Scan for the cell matching the given text and deliver its (x, y) coordinate at center. 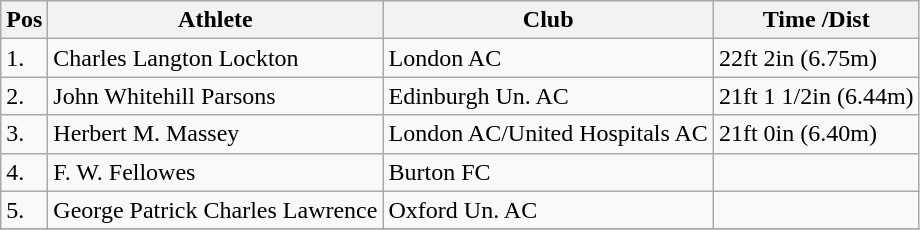
John Whitehill Parsons (216, 96)
Athlete (216, 20)
21ft 1 1/2in (6.44m) (816, 96)
1. (24, 58)
4. (24, 172)
George Patrick Charles Lawrence (216, 210)
London AC (548, 58)
F. W. Fellowes (216, 172)
Burton FC (548, 172)
Oxford Un. AC (548, 210)
Herbert M. Massey (216, 134)
Time /Dist (816, 20)
London AC/United Hospitals AC (548, 134)
Edinburgh Un. AC (548, 96)
22ft 2in (6.75m) (816, 58)
Charles Langton Lockton (216, 58)
5. (24, 210)
3. (24, 134)
2. (24, 96)
Pos (24, 20)
Club (548, 20)
21ft 0in (6.40m) (816, 134)
